Locate the cell with the specified text and output its (X, Y) center coordinate. 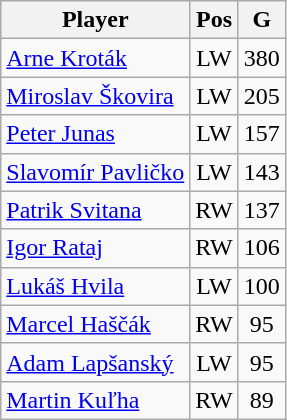
157 (262, 134)
Slavomír Pavličko (96, 172)
Miroslav Škovira (96, 96)
Adam Lapšanský (96, 362)
143 (262, 172)
89 (262, 400)
Pos (214, 20)
205 (262, 96)
Lukáš Hvila (96, 286)
G (262, 20)
380 (262, 58)
137 (262, 210)
106 (262, 248)
Player (96, 20)
Peter Junas (96, 134)
Arne Kroták (96, 58)
Patrik Svitana (96, 210)
100 (262, 286)
Martin Kuľha (96, 400)
Igor Rataj (96, 248)
Marcel Haščák (96, 324)
